Locate the cell with the specified text and output its (X, Y) center coordinate. 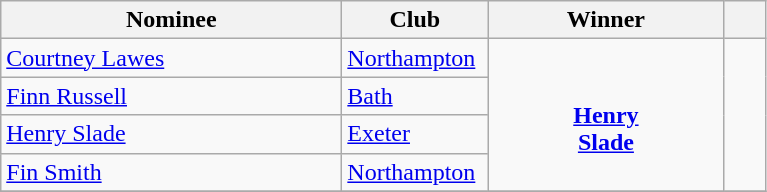
Nominee (172, 20)
Finn Russell (172, 96)
Bath (415, 96)
Courtney Lawes (172, 58)
Fin Smith (172, 172)
Winner (606, 20)
Club (415, 20)
Henry Slade (172, 134)
Exeter (415, 134)
HenrySlade (606, 115)
